Extract the [X, Y] coordinate from the center of the cell holding the provided text.  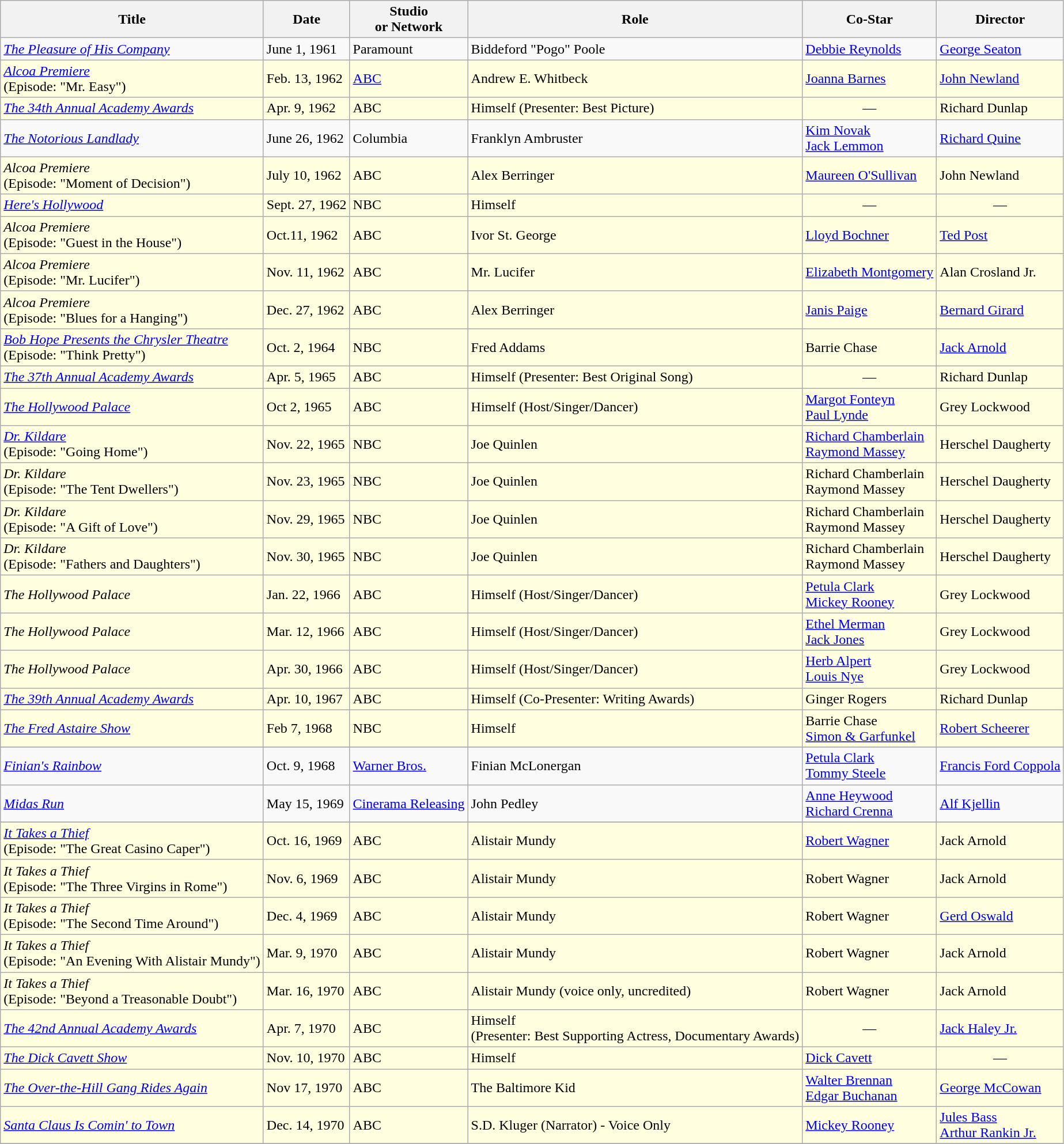
Feb. 13, 1962 [306, 78]
Margot FonteynPaul Lynde [870, 407]
Nov. 23, 1965 [306, 482]
Richard Quine [1000, 138]
Alcoa Premiere(Episode: "Mr. Lucifer") [132, 272]
Santa Claus Is Comin' to Town [132, 1126]
The 39th Annual Academy Awards [132, 699]
Nov 17, 1970 [306, 1088]
Nov. 22, 1965 [306, 445]
Ivor St. George [635, 235]
The Pleasure of His Company [132, 49]
June 1, 1961 [306, 49]
Sept. 27, 1962 [306, 205]
Oct 2, 1965 [306, 407]
Janis Paige [870, 310]
Joanna Barnes [870, 78]
Himself (Co-Presenter: Writing Awards) [635, 699]
Dec. 14, 1970 [306, 1126]
Oct. 9, 1968 [306, 766]
Nov. 10, 1970 [306, 1058]
Finian McLonergan [635, 766]
The Over-the-Hill Gang Rides Again [132, 1088]
Francis Ford Coppola [1000, 766]
The 37th Annual Academy Awards [132, 377]
Franklyn Ambruster [635, 138]
Apr. 30, 1966 [306, 669]
Oct. 2, 1964 [306, 347]
May 15, 1969 [306, 803]
Oct. 16, 1969 [306, 841]
Lloyd Bochner [870, 235]
Biddeford "Pogo" Poole [635, 49]
Cinerama Releasing [409, 803]
Nov. 30, 1965 [306, 556]
It Takes a Thief(Episode: "The Three Virgins in Rome") [132, 878]
Dick Cavett [870, 1058]
The 42nd Annual Academy Awards [132, 1029]
Midas Run [132, 803]
It Takes a Thief(Episode: "Beyond a Treasonable Doubt") [132, 991]
Alan Crosland Jr. [1000, 272]
Jan. 22, 1966 [306, 594]
Dec. 4, 1969 [306, 916]
Here's Hollywood [132, 205]
Barrie ChaseSimon & Garfunkel [870, 728]
Fred Addams [635, 347]
Alcoa Premiere(Episode: "Blues for a Hanging") [132, 310]
Himself (Presenter: Best Original Song) [635, 377]
Apr. 5, 1965 [306, 377]
It Takes a Thief(Episode: "The Great Casino Caper") [132, 841]
The Baltimore Kid [635, 1088]
Alcoa Premiere(Episode: "Guest in the House") [132, 235]
John Pedley [635, 803]
George McCowan [1000, 1088]
Alcoa Premiere(Episode: "Mr. Easy") [132, 78]
Elizabeth Montgomery [870, 272]
Role [635, 20]
Paramount [409, 49]
Director [1000, 20]
Herb AlpertLouis Nye [870, 669]
Ginger Rogers [870, 699]
Ethel MermanJack Jones [870, 631]
Gerd Oswald [1000, 916]
Alcoa Premiere(Episode: "Moment of Decision") [132, 175]
Mar. 16, 1970 [306, 991]
Walter BrennanEdgar Buchanan [870, 1088]
Studioor Network [409, 20]
June 26, 1962 [306, 138]
Apr. 9, 1962 [306, 108]
Apr. 7, 1970 [306, 1029]
Mickey Rooney [870, 1126]
Columbia [409, 138]
Mr. Lucifer [635, 272]
Co-Star [870, 20]
Alf Kjellin [1000, 803]
Nov. 29, 1965 [306, 520]
It Takes a Thief(Episode: "The Second Time Around") [132, 916]
Himself(Presenter: Best Supporting Actress, Documentary Awards) [635, 1029]
Bob Hope Presents the Chrysler Theatre(Episode: "Think Pretty") [132, 347]
It Takes a Thief(Episode: "An Evening With Alistair Mundy") [132, 953]
Petula ClarkMickey Rooney [870, 594]
Andrew E. Whitbeck [635, 78]
The Fred Astaire Show [132, 728]
Dr. Kildare(Episode: "The Tent Dwellers") [132, 482]
Petula ClarkTommy Steele [870, 766]
Alistair Mundy (voice only, uncredited) [635, 991]
Feb 7, 1968 [306, 728]
July 10, 1962 [306, 175]
The Notorious Landlady [132, 138]
Jules BassArthur Rankin Jr. [1000, 1126]
Debbie Reynolds [870, 49]
Mar. 9, 1970 [306, 953]
Himself (Presenter: Best Picture) [635, 108]
Nov. 11, 1962 [306, 272]
George Seaton [1000, 49]
Bernard Girard [1000, 310]
Dr. Kildare(Episode: "Fathers and Daughters") [132, 556]
Title [132, 20]
The 34th Annual Academy Awards [132, 108]
Maureen O'Sullivan [870, 175]
Kim NovakJack Lemmon [870, 138]
Mar. 12, 1966 [306, 631]
Dec. 27, 1962 [306, 310]
Finian's Rainbow [132, 766]
Warner Bros. [409, 766]
Apr. 10, 1967 [306, 699]
Anne HeywoodRichard Crenna [870, 803]
Dr. Kildare(Episode: "Going Home") [132, 445]
Date [306, 20]
Ted Post [1000, 235]
Dr. Kildare(Episode: "A Gift of Love") [132, 520]
Oct.11, 1962 [306, 235]
S.D. Kluger (Narrator) - Voice Only [635, 1126]
Jack Haley Jr. [1000, 1029]
Barrie Chase [870, 347]
The Dick Cavett Show [132, 1058]
Robert Scheerer [1000, 728]
Nov. 6, 1969 [306, 878]
